For the text-containing cell, return its midpoint in [X, Y] coordinate format. 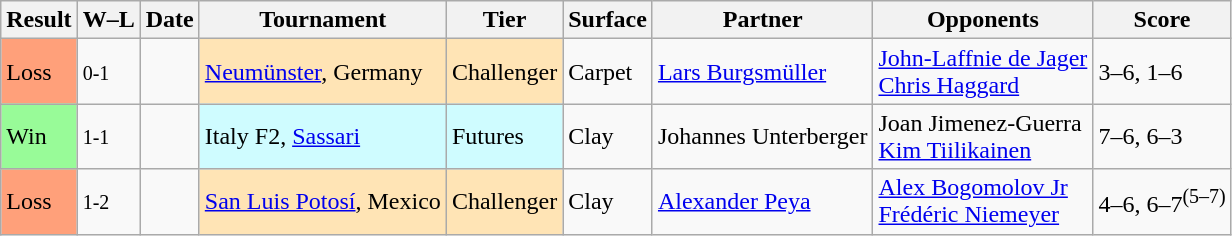
Tier [504, 20]
3–6, 1–6 [1162, 72]
San Luis Potosí, Mexico [322, 202]
W–L [108, 20]
Lars Burgsmüller [762, 72]
Italy F2, Sassari [322, 136]
7–6, 6–3 [1162, 136]
Johannes Unterberger [762, 136]
Joan Jimenez-Guerra Kim Tiilikainen [983, 136]
Partner [762, 20]
Win [39, 136]
Date [170, 20]
Score [1162, 20]
0-1 [108, 72]
Opponents [983, 20]
Neumünster, Germany [322, 72]
4–6, 6–7(5–7) [1162, 202]
1-1 [108, 136]
Surface [608, 20]
Carpet [608, 72]
Tournament [322, 20]
Futures [504, 136]
1-2 [108, 202]
Alex Bogomolov Jr Frédéric Niemeyer [983, 202]
Alexander Peya [762, 202]
John-Laffnie de Jager Chris Haggard [983, 72]
Result [39, 20]
